Determine the (x, y) coordinate at the center of the cell enclosing the given text.  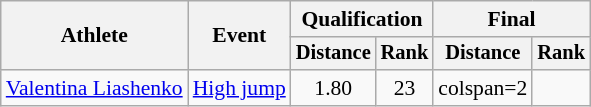
Qualification (362, 19)
Athlete (94, 36)
1.80 (334, 88)
Valentina Liashenko (94, 88)
colspan=2 (482, 88)
High jump (240, 88)
Event (240, 36)
Final (512, 19)
23 (405, 88)
